Return the [x, y] coordinate for the center point of the cell that contains the specified text.  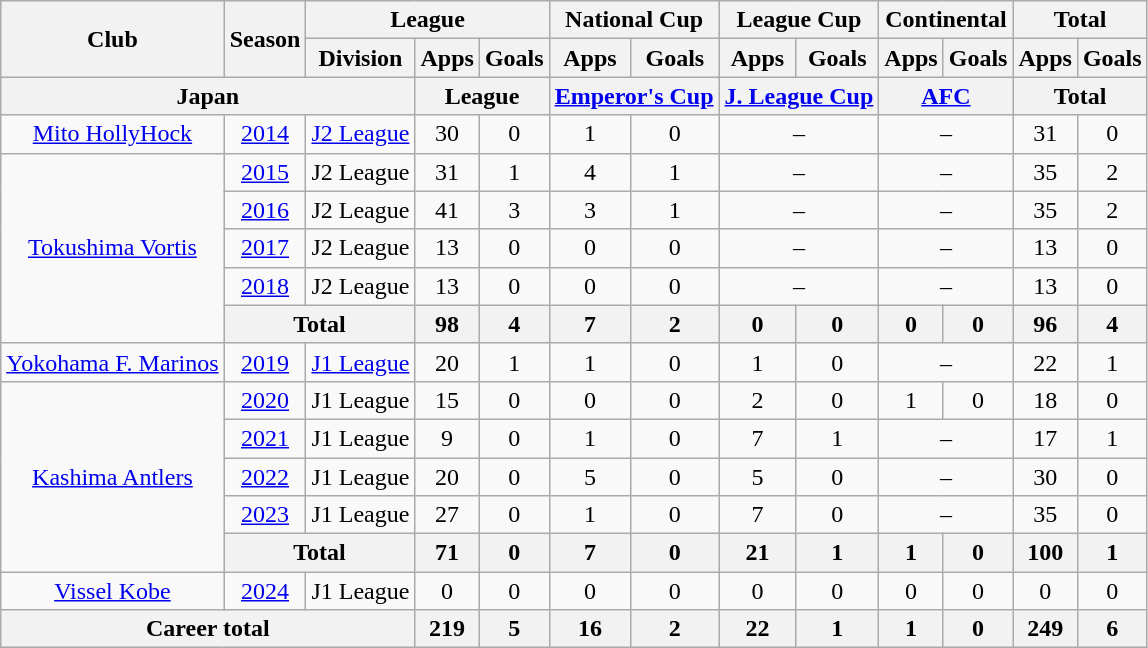
6 [1112, 629]
71 [447, 553]
2022 [265, 477]
J. League Cup [799, 96]
98 [447, 324]
2015 [265, 172]
Club [112, 39]
219 [447, 629]
9 [447, 438]
Vissel Kobe [112, 591]
National Cup [634, 20]
100 [1045, 553]
17 [1045, 438]
Kashima Antlers [112, 476]
2021 [265, 438]
Season [265, 39]
15 [447, 400]
Yokohama F. Marinos [112, 362]
Mito HollyHock [112, 134]
2016 [265, 210]
2014 [265, 134]
21 [758, 553]
96 [1045, 324]
16 [590, 629]
2019 [265, 362]
249 [1045, 629]
2024 [265, 591]
41 [447, 210]
Japan [208, 96]
Continental [946, 20]
League Cup [799, 20]
18 [1045, 400]
Tokushima Vortis [112, 248]
Division [360, 58]
AFC [946, 96]
Career total [208, 629]
2017 [265, 248]
2018 [265, 286]
2023 [265, 515]
27 [447, 515]
2020 [265, 400]
Emperor's Cup [634, 96]
